Return [x, y] of the center of cell containing provided text 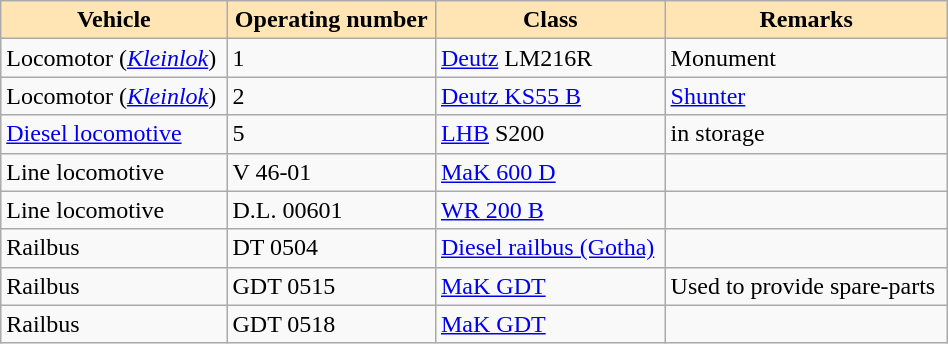
5 [332, 134]
Class [550, 20]
Operating number [332, 20]
Vehicle [114, 20]
GDT 0515 [332, 286]
LHB S200 [550, 134]
in storage [806, 134]
MaK 600 D [550, 172]
DT 0504 [332, 248]
Deutz LM216R [550, 58]
Used to provide spare-parts [806, 286]
Remarks [806, 20]
1 [332, 58]
WR 200 B [550, 210]
Monument [806, 58]
D.L. 00601 [332, 210]
2 [332, 96]
GDT 0518 [332, 324]
Shunter [806, 96]
Deutz KS55 B [550, 96]
Diesel railbus (Gotha) [550, 248]
V 46-01 [332, 172]
Diesel locomotive [114, 134]
